Find where the given text appears and provide that cell's center as [x, y] coordinate. 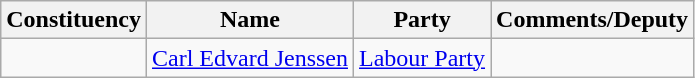
Party [422, 20]
Labour Party [422, 58]
Comments/Deputy [592, 20]
Constituency [74, 20]
Name [250, 20]
Carl Edvard Jenssen [250, 58]
